Output the (X, Y) coordinate of the center of the cell containing the given text.  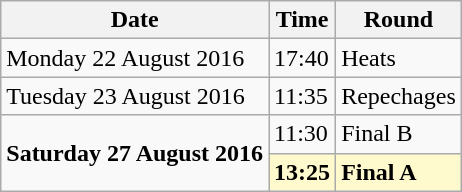
Saturday 27 August 2016 (135, 153)
11:35 (302, 96)
13:25 (302, 172)
Repechages (399, 96)
Monday 22 August 2016 (135, 58)
Final A (399, 172)
17:40 (302, 58)
Heats (399, 58)
Final B (399, 134)
Time (302, 20)
Round (399, 20)
Tuesday 23 August 2016 (135, 96)
11:30 (302, 134)
Date (135, 20)
